Identify which cell holds the provided text, then report its (X, Y) central coordinate. 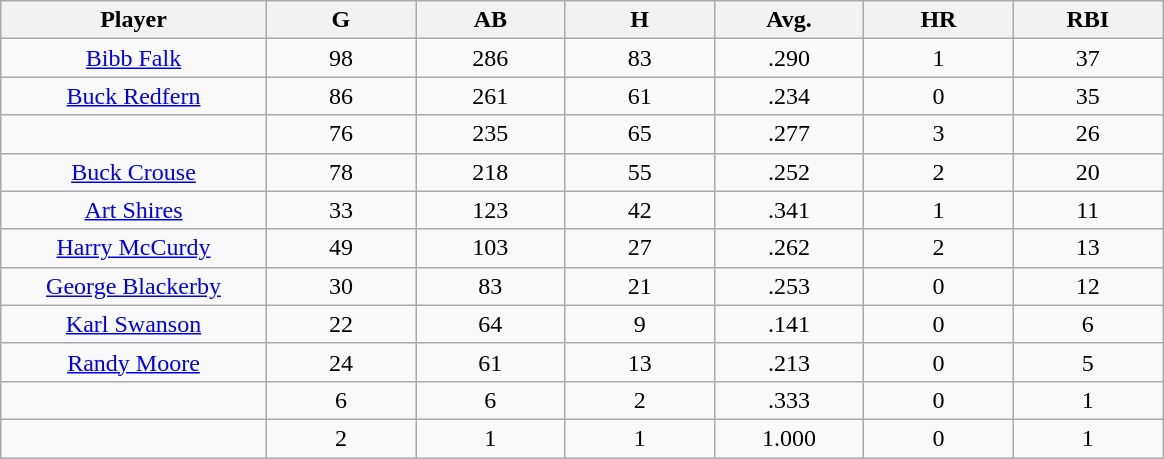
HR (938, 20)
.253 (788, 286)
78 (340, 172)
5 (1088, 362)
Randy Moore (134, 362)
.141 (788, 324)
11 (1088, 210)
.341 (788, 210)
.234 (788, 96)
.333 (788, 400)
Player (134, 20)
3 (938, 134)
George Blackerby (134, 286)
35 (1088, 96)
.252 (788, 172)
G (340, 20)
Karl Swanson (134, 324)
9 (640, 324)
Harry McCurdy (134, 248)
24 (340, 362)
Buck Redfern (134, 96)
49 (340, 248)
76 (340, 134)
AB (490, 20)
30 (340, 286)
261 (490, 96)
H (640, 20)
65 (640, 134)
37 (1088, 58)
.262 (788, 248)
98 (340, 58)
286 (490, 58)
86 (340, 96)
21 (640, 286)
33 (340, 210)
218 (490, 172)
.277 (788, 134)
.290 (788, 58)
55 (640, 172)
103 (490, 248)
26 (1088, 134)
Art Shires (134, 210)
Avg. (788, 20)
12 (1088, 286)
Buck Crouse (134, 172)
235 (490, 134)
42 (640, 210)
22 (340, 324)
.213 (788, 362)
123 (490, 210)
27 (640, 248)
RBI (1088, 20)
20 (1088, 172)
1.000 (788, 438)
Bibb Falk (134, 58)
64 (490, 324)
